Search for the cell housing the specified text and yield its (x, y) center coordinate. 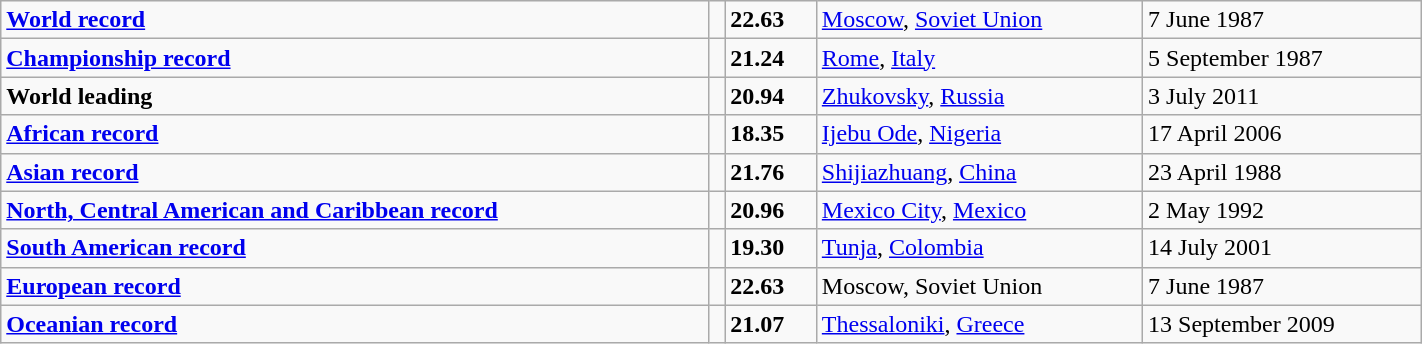
13 September 2009 (1282, 324)
Rome, Italy (979, 58)
14 July 2001 (1282, 248)
Championship record (355, 58)
21.76 (771, 172)
Asian record (355, 172)
Thessaloniki, Greece (979, 324)
20.94 (771, 96)
Oceanian record (355, 324)
World record (355, 20)
Mexico City, Mexico (979, 210)
Shijiazhuang, China (979, 172)
18.35 (771, 134)
2 May 1992 (1282, 210)
21.07 (771, 324)
African record (355, 134)
European record (355, 286)
23 April 1988 (1282, 172)
North, Central American and Caribbean record (355, 210)
South American record (355, 248)
Tunja, Colombia (979, 248)
21.24 (771, 58)
Zhukovsky, Russia (979, 96)
5 September 1987 (1282, 58)
3 July 2011 (1282, 96)
19.30 (771, 248)
Ijebu Ode, Nigeria (979, 134)
World leading (355, 96)
20.96 (771, 210)
17 April 2006 (1282, 134)
